Capture the cell that displays the provided text and extract its [x, y] central coordinate. 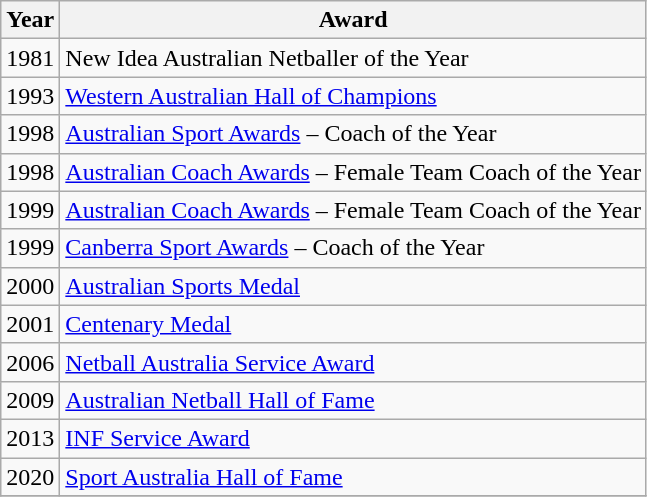
Canberra Sport Awards – Coach of the Year [354, 248]
New Idea Australian Netballer of the Year [354, 58]
Centenary Medal [354, 324]
Year [30, 20]
2020 [30, 477]
2013 [30, 438]
INF Service Award [354, 438]
Australian Sports Medal [354, 286]
1993 [30, 96]
Award [354, 20]
Australian Netball Hall of Fame [354, 400]
Netball Australia Service Award [354, 362]
Western Australian Hall of Champions [354, 96]
1981 [30, 58]
2009 [30, 400]
Sport Australia Hall of Fame [354, 477]
2000 [30, 286]
2006 [30, 362]
2001 [30, 324]
Australian Sport Awards – Coach of the Year [354, 134]
